From the cell containing the given text, extract its center point as [X, Y] coordinate. 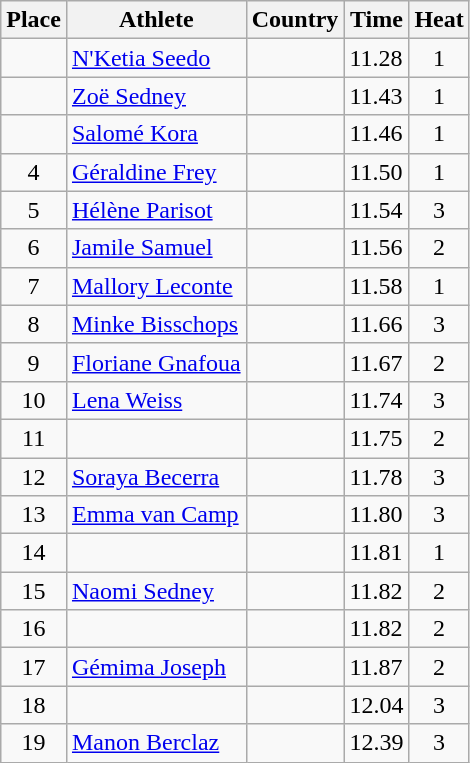
Lena Weiss [156, 400]
9 [34, 362]
6 [34, 248]
11.78 [376, 477]
Heat [439, 20]
Minke Bisschops [156, 324]
11 [34, 438]
Naomi Sedney [156, 591]
11.81 [376, 553]
Time [376, 20]
12.39 [376, 743]
18 [34, 705]
14 [34, 553]
8 [34, 324]
Gémima Joseph [156, 667]
11.58 [376, 286]
11.66 [376, 324]
12.04 [376, 705]
11.56 [376, 248]
11.28 [376, 58]
19 [34, 743]
Géraldine Frey [156, 172]
11.80 [376, 515]
Hélène Parisot [156, 210]
17 [34, 667]
15 [34, 591]
Athlete [156, 20]
11.54 [376, 210]
11.67 [376, 362]
Mallory Leconte [156, 286]
13 [34, 515]
5 [34, 210]
Manon Berclaz [156, 743]
Zoë Sedney [156, 96]
11.74 [376, 400]
4 [34, 172]
16 [34, 629]
11.75 [376, 438]
Emma van Camp [156, 515]
11.46 [376, 134]
Salomé Kora [156, 134]
11.87 [376, 667]
11.50 [376, 172]
Country [295, 20]
Place [34, 20]
11.43 [376, 96]
7 [34, 286]
10 [34, 400]
Soraya Becerra [156, 477]
Jamile Samuel [156, 248]
Floriane Gnafoua [156, 362]
N'Ketia Seedo [156, 58]
12 [34, 477]
